Detect which cell encompasses the target text, then output its (x, y) center coordinate. 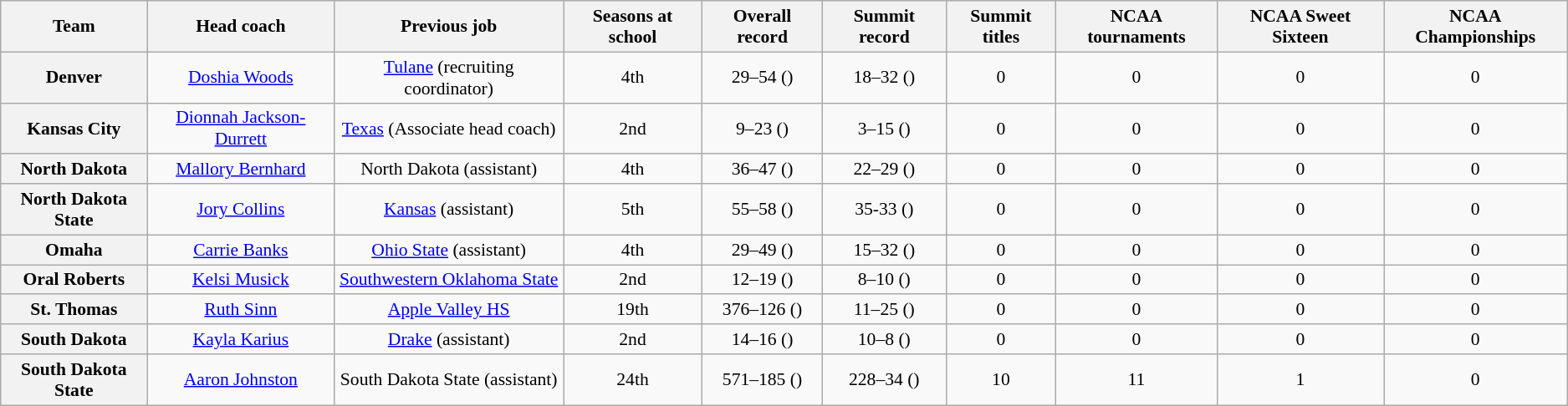
North Dakota (74, 170)
Summit record (885, 27)
22–29 () (885, 170)
South Dakota State (74, 379)
Southwestern Oklahoma State (449, 280)
Drake (assistant) (449, 339)
3–15 () (885, 129)
18–32 () (885, 77)
Carrie Banks (241, 250)
35-33 () (885, 209)
376–126 () (763, 310)
North Dakota (assistant) (449, 170)
NCAA tournaments (1136, 27)
Summit titles (1001, 27)
14–16 () (763, 339)
Dionnah Jackson-Durrett (241, 129)
Omaha (74, 250)
29–54 () (763, 77)
11–25 () (885, 310)
24th (633, 379)
South Dakota (74, 339)
Oral Roberts (74, 280)
12–19 () (763, 280)
Aaron Johnston (241, 379)
St. Thomas (74, 310)
Kansas City (74, 129)
571–185 () (763, 379)
Kayla Karius (241, 339)
1 (1300, 379)
19th (633, 310)
Seasons at school (633, 27)
Texas (Associate head coach) (449, 129)
NCAA Sweet Sixteen (1300, 27)
Team (74, 27)
8–10 () (885, 280)
29–49 () (763, 250)
Previous job (449, 27)
10 (1001, 379)
10–8 () (885, 339)
Kansas (assistant) (449, 209)
Overall record (763, 27)
36–47 () (763, 170)
North Dakota State (74, 209)
5th (633, 209)
11 (1136, 379)
Ruth Sinn (241, 310)
Apple Valley HS (449, 310)
Tulane (recruiting coordinator) (449, 77)
9–23 () (763, 129)
South Dakota State (assistant) (449, 379)
228–34 () (885, 379)
Head coach (241, 27)
NCAA Championships (1475, 27)
Ohio State (assistant) (449, 250)
55–58 () (763, 209)
Mallory Bernhard (241, 170)
15–32 () (885, 250)
Jory Collins (241, 209)
Denver (74, 77)
Doshia Woods (241, 77)
Kelsi Musick (241, 280)
